Capture the cell that displays the provided text and extract its (x, y) central coordinate. 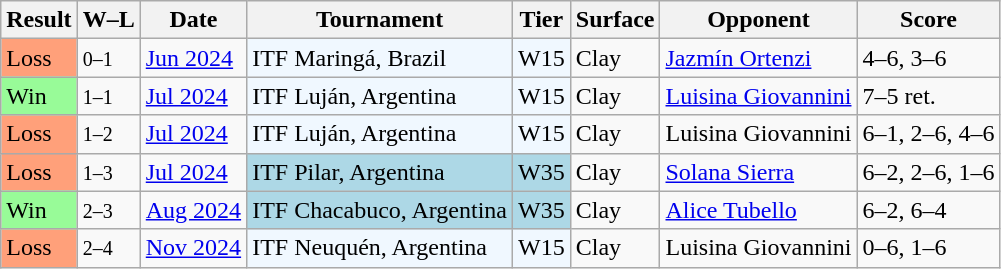
ITF Chacabuco, Argentina (380, 210)
Opponent (758, 20)
Tournament (380, 20)
7–5 ret. (928, 96)
6–2, 2–6, 1–6 (928, 172)
Date (193, 20)
0–6, 1–6 (928, 248)
6–2, 6–4 (928, 210)
1–2 (108, 134)
2–4 (108, 248)
Score (928, 20)
Jazmín Ortenzi (758, 58)
ITF Neuquén, Argentina (380, 248)
4–6, 3–6 (928, 58)
2–3 (108, 210)
Aug 2024 (193, 210)
ITF Pilar, Argentina (380, 172)
0–1 (108, 58)
Result (39, 20)
W–L (108, 20)
Nov 2024 (193, 248)
Solana Sierra (758, 172)
Alice Tubello (758, 210)
Tier (542, 20)
1–1 (108, 96)
Surface (615, 20)
Jun 2024 (193, 58)
1–3 (108, 172)
6–1, 2–6, 4–6 (928, 134)
ITF Maringá, Brazil (380, 58)
